Provide the (X, Y) coordinate of the cell's center where the given text is located.  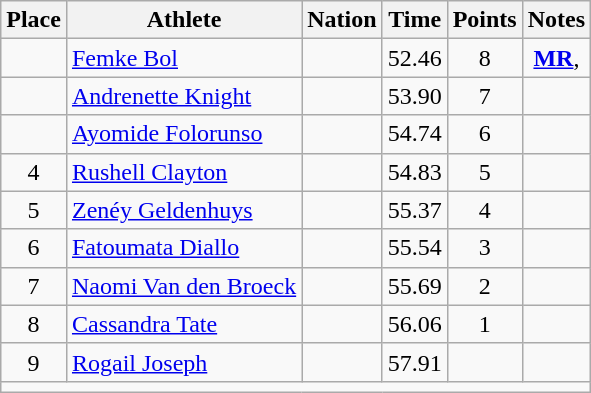
Andrenette Knight (184, 96)
55.37 (414, 210)
Athlete (184, 20)
9 (34, 362)
Cassandra Tate (184, 324)
Rogail Joseph (184, 362)
55.54 (414, 248)
57.91 (414, 362)
52.46 (414, 58)
Notes (556, 20)
Ayomide Folorunso (184, 134)
MR, (556, 58)
54.83 (414, 172)
Fatoumata Diallo (184, 248)
Points (484, 20)
Nation (342, 20)
1 (484, 324)
53.90 (414, 96)
Time (414, 20)
56.06 (414, 324)
Rushell Clayton (184, 172)
Femke Bol (184, 58)
Place (34, 20)
55.69 (414, 286)
2 (484, 286)
Naomi Van den Broeck (184, 286)
Zenéy Geldenhuys (184, 210)
3 (484, 248)
54.74 (414, 134)
